Search for the cell housing the specified text and yield its [X, Y] center coordinate. 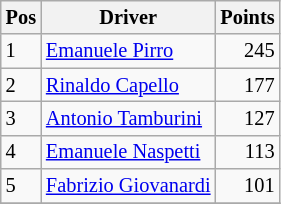
113 [247, 152]
Points [247, 17]
2 [21, 85]
101 [247, 186]
245 [247, 51]
Antonio Tamburini [128, 118]
4 [21, 152]
Rinaldo Capello [128, 85]
Driver [128, 17]
127 [247, 118]
Emanuele Naspetti [128, 152]
3 [21, 118]
Fabrizio Giovanardi [128, 186]
1 [21, 51]
5 [21, 186]
177 [247, 85]
Pos [21, 17]
Emanuele Pirro [128, 51]
